Return [x, y] of the center of cell containing provided text 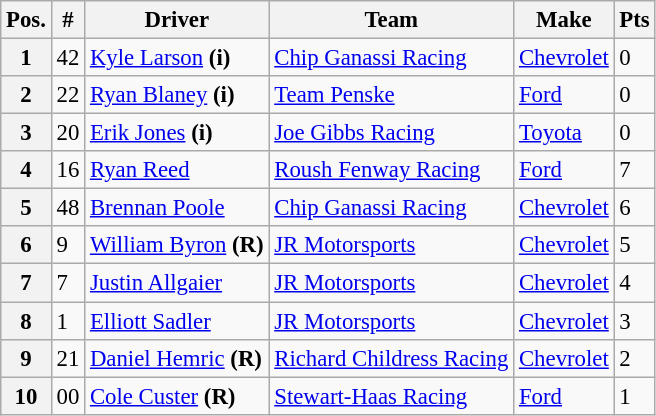
Pos. [26, 20]
10 [26, 396]
42 [68, 58]
Toyota [564, 133]
Stewart-Haas Racing [392, 396]
Make [564, 20]
Brennan Poole [177, 208]
16 [68, 170]
Roush Fenway Racing [392, 170]
22 [68, 95]
Elliott Sadler [177, 321]
Driver [177, 20]
Justin Allgaier [177, 283]
Team [392, 20]
20 [68, 133]
Ryan Blaney (i) [177, 95]
Pts [634, 20]
Erik Jones (i) [177, 133]
Richard Childress Racing [392, 358]
8 [26, 321]
Cole Custer (R) [177, 396]
Joe Gibbs Racing [392, 133]
# [68, 20]
Daniel Hemric (R) [177, 358]
48 [68, 208]
Team Penske [392, 95]
00 [68, 396]
Kyle Larson (i) [177, 58]
Ryan Reed [177, 170]
William Byron (R) [177, 245]
21 [68, 358]
